Return [X, Y] of the center of cell containing provided text 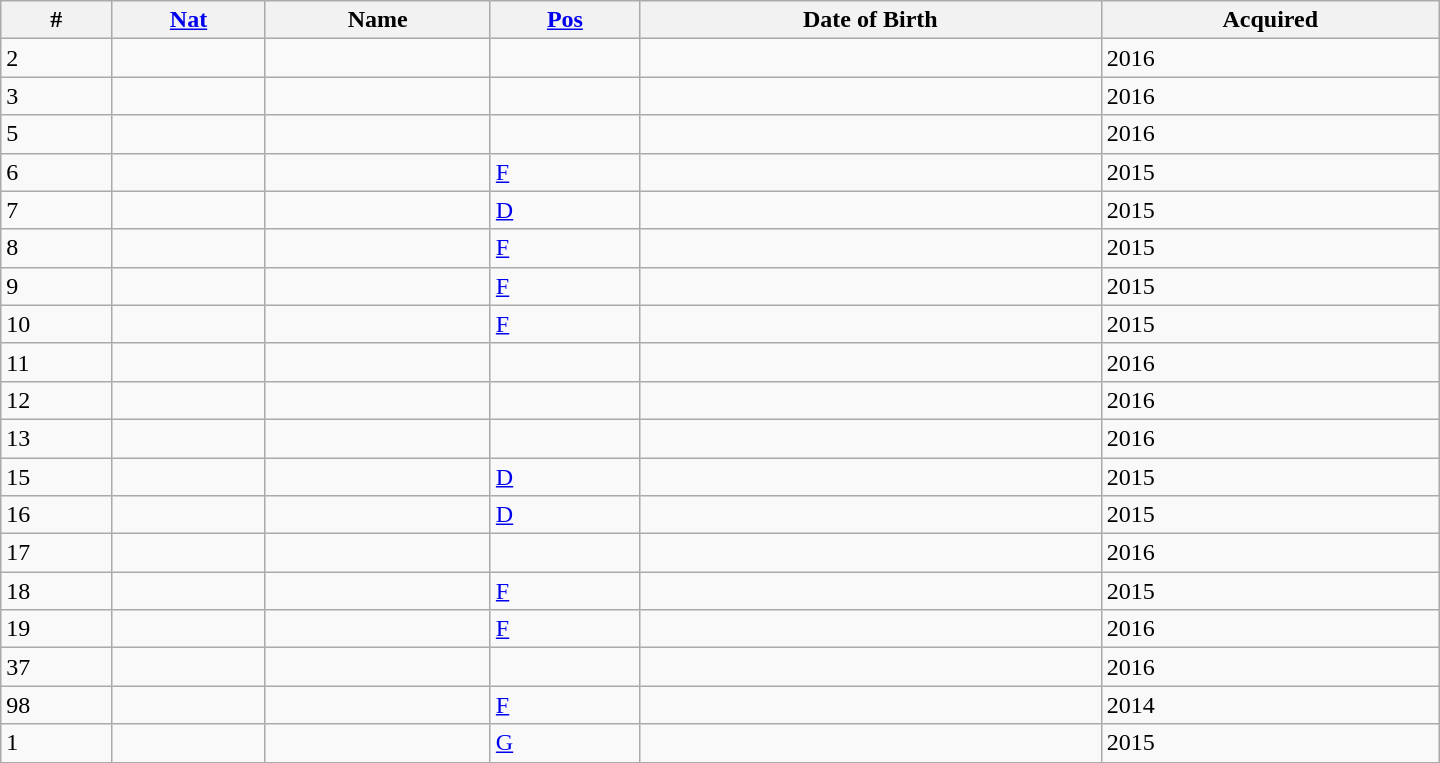
G [564, 743]
19 [56, 629]
2014 [1270, 705]
# [56, 20]
15 [56, 477]
2 [56, 58]
Date of Birth [870, 20]
1 [56, 743]
Name [378, 20]
3 [56, 96]
16 [56, 515]
5 [56, 134]
37 [56, 667]
Nat [188, 20]
7 [56, 210]
98 [56, 705]
Acquired [1270, 20]
12 [56, 400]
17 [56, 553]
6 [56, 172]
8 [56, 248]
10 [56, 324]
11 [56, 362]
Pos [564, 20]
18 [56, 591]
9 [56, 286]
13 [56, 438]
